Detect which cell encompasses the target text, then output its (x, y) center coordinate. 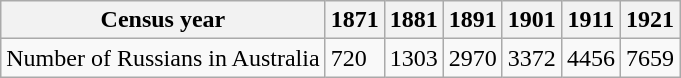
3372 (532, 58)
720 (354, 58)
1303 (414, 58)
2970 (472, 58)
1921 (650, 20)
1901 (532, 20)
1911 (590, 20)
Number of Russians in Australia (163, 58)
1891 (472, 20)
7659 (650, 58)
4456 (590, 58)
1881 (414, 20)
1871 (354, 20)
Census year (163, 20)
